Scan for the cell matching the given text and deliver its [x, y] coordinate at center. 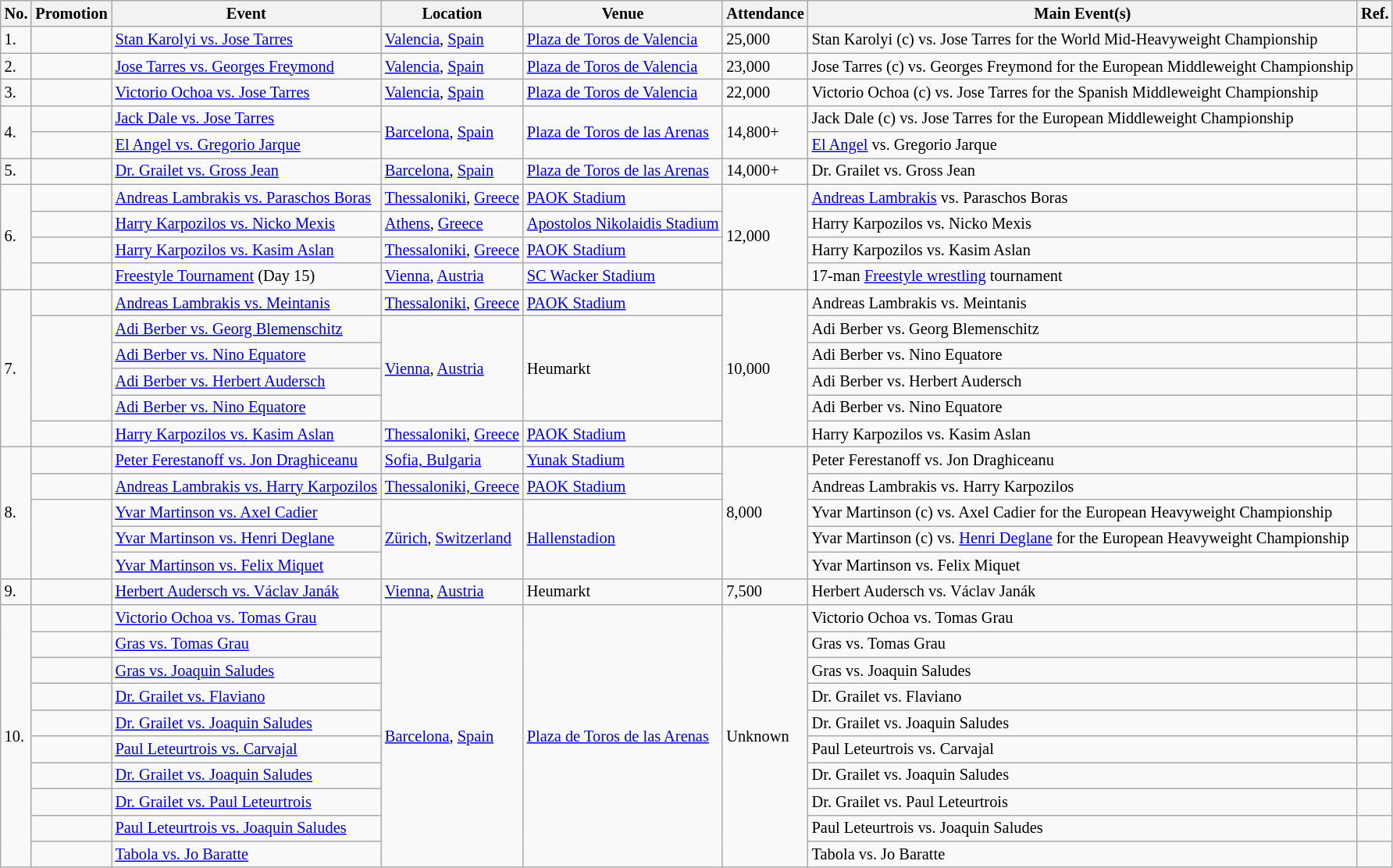
Freestyle Tournament (Day 15) [247, 276]
9. [16, 592]
Yvar Martinson vs. Henri Deglane [247, 539]
Event [247, 13]
23,000 [765, 66]
No. [16, 13]
Location [452, 13]
Victorio Ochoa (c) vs. Jose Tarres for the Spanish Middleweight Championship [1082, 92]
Sofia, Bulgaria [452, 460]
14,000+ [765, 171]
Ref. [1374, 13]
Yvar Martinson (c) vs. Axel Cadier for the European Heavyweight Championship [1082, 513]
Stan Karolyi vs. Jose Tarres [247, 40]
14,800+ [765, 131]
10. [16, 735]
Promotion [71, 13]
17-man Freestyle wrestling tournament [1082, 276]
2. [16, 66]
1. [16, 40]
Attendance [765, 13]
Zürich, Switzerland [452, 539]
7. [16, 368]
Unknown [765, 735]
6. [16, 237]
Yunak Stadium [623, 460]
25,000 [765, 40]
Yvar Martinson vs. Axel Cadier [247, 513]
Athens, Greece [452, 224]
7,500 [765, 592]
22,000 [765, 92]
Hallenstadion [623, 539]
Jack Dale vs. Jose Tarres [247, 119]
Jose Tarres (c) vs. Georges Freymond for the European Middleweight Championship [1082, 66]
Yvar Martinson (c) vs. Henri Deglane for the European Heavyweight Championship [1082, 539]
Victorio Ochoa vs. Jose Tarres [247, 92]
8. [16, 512]
Jack Dale (c) vs. Jose Tarres for the European Middleweight Championship [1082, 119]
5. [16, 171]
Venue [623, 13]
Apostolos Nikolaidis Stadium [623, 224]
4. [16, 131]
10,000 [765, 368]
8,000 [765, 512]
Stan Karolyi (c) vs. Jose Tarres for the World Mid-Heavyweight Championship [1082, 40]
12,000 [765, 237]
Main Event(s) [1082, 13]
SC Wacker Stadium [623, 276]
3. [16, 92]
Jose Tarres vs. Georges Freymond [247, 66]
